Detect which cell encompasses the target text, then output its (x, y) center coordinate. 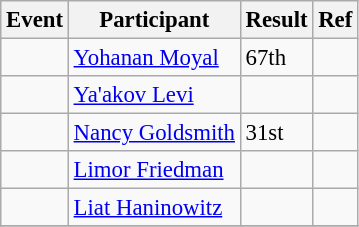
Nancy Goldsmith (154, 133)
67th (276, 58)
Event (35, 20)
Limor Friedman (154, 170)
Result (276, 20)
Ref (336, 20)
31st (276, 133)
Ya'akov Levi (154, 95)
Participant (154, 20)
Yohanan Moyal (154, 58)
Liat Haninowitz (154, 208)
